Extract the (x, y) coordinate from the center of the cell holding the provided text.  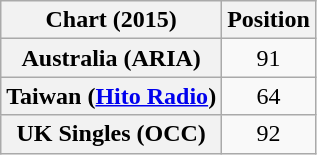
64 (269, 96)
UK Singles (OCC) (112, 134)
91 (269, 58)
Chart (2015) (112, 20)
Australia (ARIA) (112, 58)
Position (269, 20)
Taiwan (Hito Radio) (112, 96)
92 (269, 134)
